Return the (X, Y) coordinate for the center point of the cell that contains the specified text.  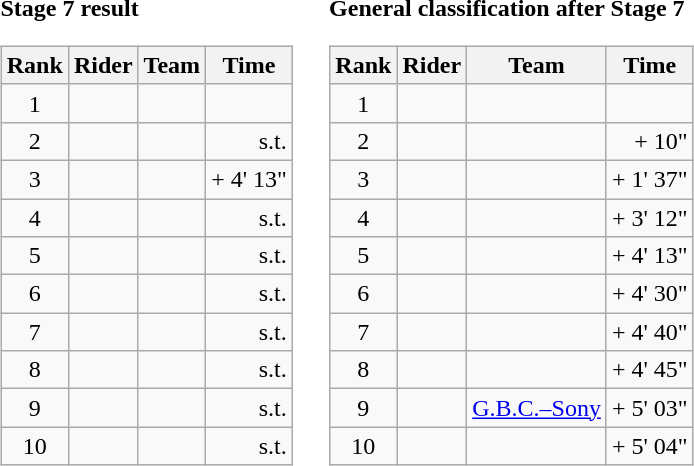
+ 10" (650, 141)
+ 4' 45" (650, 370)
+ 3' 12" (650, 217)
+ 5' 04" (650, 446)
+ 1' 37" (650, 179)
+ 4' 30" (650, 294)
+ 5' 03" (650, 408)
G.B.C.–Sony (537, 408)
+ 4' 40" (650, 332)
